Locate the cell with the specified text and output its [X, Y] center coordinate. 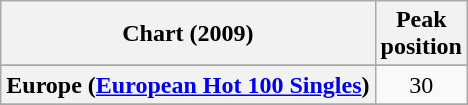
30 [421, 85]
Europe (European Hot 100 Singles) [188, 85]
Peakposition [421, 34]
Chart (2009) [188, 34]
